Find where the given text appears and provide that cell's center as [X, Y] coordinate. 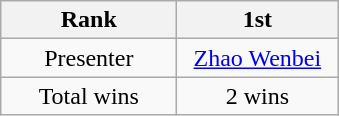
1st [258, 20]
Zhao Wenbei [258, 58]
Rank [89, 20]
Total wins [89, 96]
Presenter [89, 58]
2 wins [258, 96]
